Output the [x, y] coordinate of the center of the cell containing the given text.  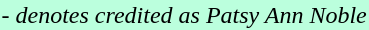
- denotes credited as Patsy Ann Noble [184, 15]
